Identify which cell holds the provided text, then report its (x, y) central coordinate. 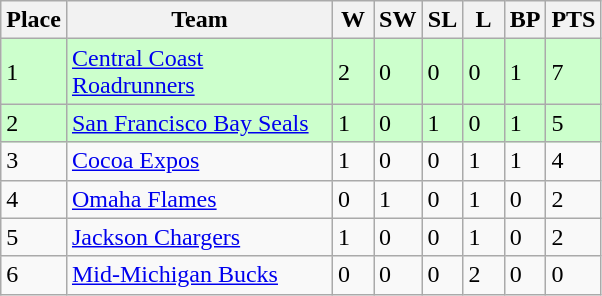
SL (442, 20)
San Francisco Bay Seals (199, 123)
L (484, 20)
7 (574, 72)
Central Coast Roadrunners (199, 72)
Team (199, 20)
6 (34, 275)
PTS (574, 20)
Mid-Michigan Bucks (199, 275)
Omaha Flames (199, 199)
Place (34, 20)
W (354, 20)
BP (525, 20)
Jackson Chargers (199, 237)
3 (34, 161)
Cocoa Expos (199, 161)
SW (398, 20)
